From the cell containing the given text, extract its center point as (X, Y) coordinate. 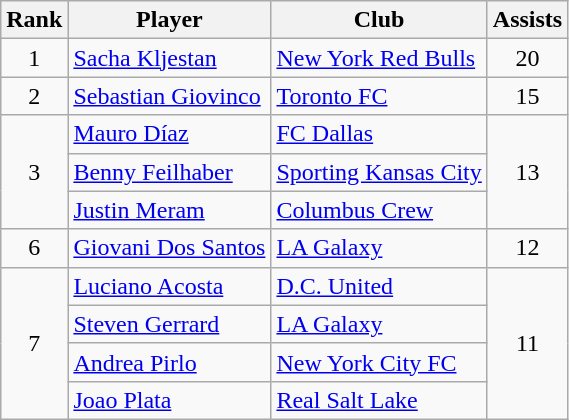
Rank (34, 20)
Joao Plata (170, 400)
Club (379, 20)
Mauro Díaz (170, 134)
11 (527, 343)
2 (34, 96)
Luciano Acosta (170, 286)
Sebastian Giovinco (170, 96)
3 (34, 172)
Sporting Kansas City (379, 172)
Columbus Crew (379, 210)
15 (527, 96)
New York City FC (379, 362)
Toronto FC (379, 96)
Steven Gerrard (170, 324)
20 (527, 58)
6 (34, 248)
Andrea Pirlo (170, 362)
Real Salt Lake (379, 400)
New York Red Bulls (379, 58)
Player (170, 20)
12 (527, 248)
13 (527, 172)
D.C. United (379, 286)
Assists (527, 20)
1 (34, 58)
Giovani Dos Santos (170, 248)
Sacha Kljestan (170, 58)
Justin Meram (170, 210)
FC Dallas (379, 134)
Benny Feilhaber (170, 172)
7 (34, 343)
